Output the (X, Y) coordinate of the center of the cell containing the given text.  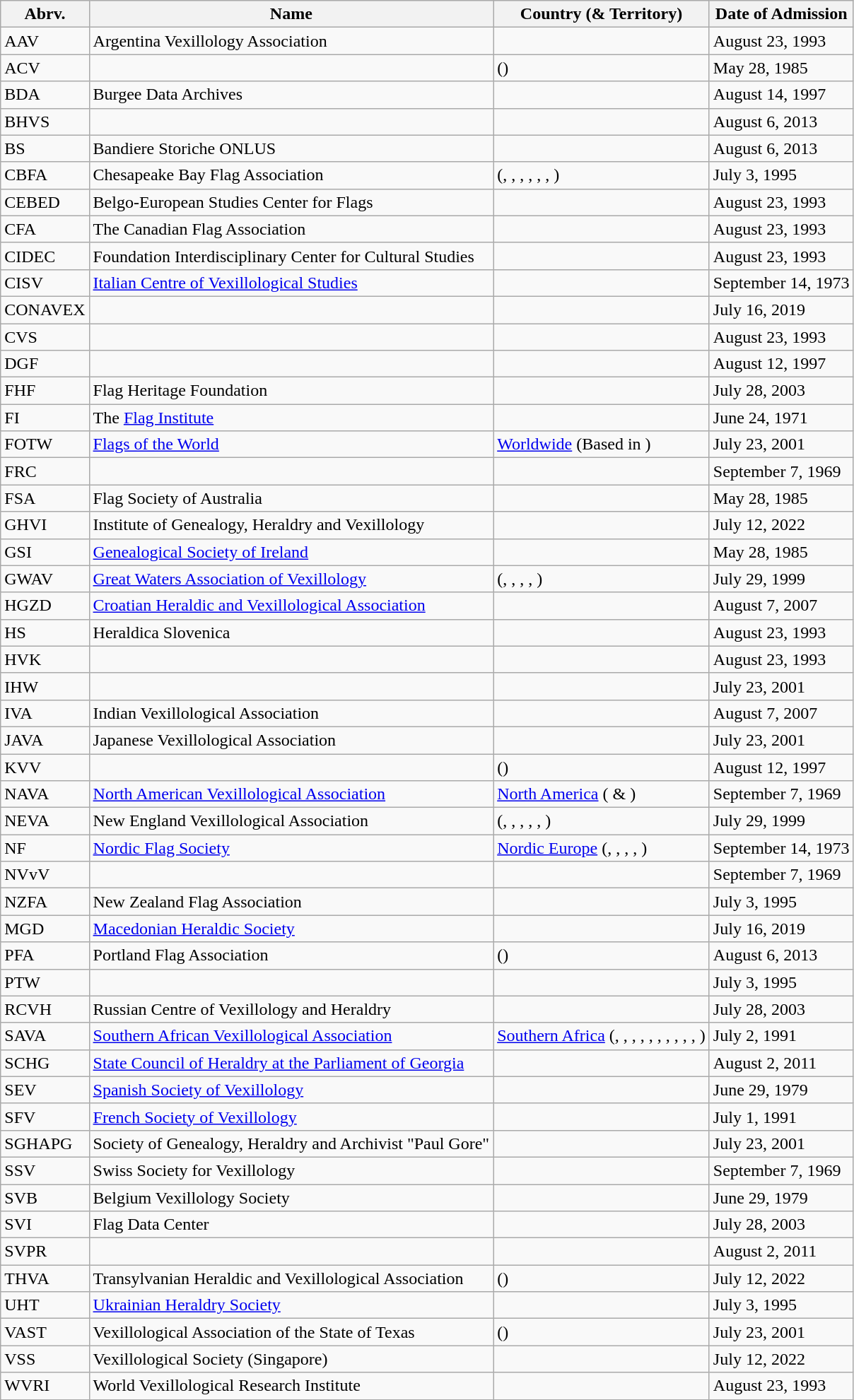
UHT (45, 1305)
Vexillological Society (Singapore) (291, 1359)
North American Vexillological Association (291, 794)
World Vexillological Research Institute (291, 1386)
VAST (45, 1332)
SVPR (45, 1252)
CIDEC (45, 256)
Country (& Territory) (602, 14)
RCVH (45, 1009)
BDA (45, 95)
WVRI (45, 1386)
CBFA (45, 175)
Nordic Europe (, , , , ) (602, 848)
HS (45, 633)
NVvV (45, 875)
NZFA (45, 902)
PTW (45, 982)
NEVA (45, 821)
CFA (45, 229)
GWAV (45, 579)
SAVA (45, 1036)
FI (45, 418)
CISV (45, 283)
MGD (45, 929)
NF (45, 848)
Vexillological Association of the State of Texas (291, 1332)
The Canadian Flag Association (291, 229)
GHVI (45, 525)
THVA (45, 1278)
Belgium Vexillology Society (291, 1198)
Name (291, 14)
July 1, 1991 (781, 1117)
Society of Genealogy, Heraldry and Archivist "Paul Gore" (291, 1143)
NAVA (45, 794)
French Society of Vexillology (291, 1117)
Genealogical Society of Ireland (291, 552)
Heraldica Slovenica (291, 633)
Burgee Data Archives (291, 95)
(, , , , , ) (602, 821)
Ukrainian Heraldry Society (291, 1305)
July 2, 1991 (781, 1036)
North America ( & ) (602, 794)
June 24, 1971 (781, 418)
Abrv. (45, 14)
FOTW (45, 445)
Argentina Vexillology Association (291, 41)
Southern Africa (, , , , , , , , , , ) (602, 1036)
Flag Data Center (291, 1225)
FSA (45, 498)
FHF (45, 391)
New Zealand Flag Association (291, 902)
HGZD (45, 606)
SGHAPG (45, 1143)
Indian Vexillological Association (291, 713)
Institute of Genealogy, Heraldry and Vexillology (291, 525)
SFV (45, 1117)
Transylvanian Heraldic and Vexillological Association (291, 1278)
IHW (45, 686)
Italian Centre of Vexillological Studies (291, 283)
KVV (45, 767)
Nordic Flag Society (291, 848)
VSS (45, 1359)
The Flag Institute (291, 418)
JAVA (45, 740)
Flags of the World (291, 445)
(, , , , , , ) (602, 175)
CEBED (45, 202)
CONAVEX (45, 310)
SCHG (45, 1063)
SVB (45, 1198)
SEV (45, 1090)
Russian Centre of Vexillology and Heraldry (291, 1009)
New England Vexillological Association (291, 821)
Croatian Heraldic and Vexillological Association (291, 606)
SVI (45, 1225)
SSV (45, 1170)
Portland Flag Association (291, 955)
DGF (45, 364)
Date of Admission (781, 14)
FRC (45, 471)
Belgo-European Studies Center for Flags (291, 202)
ACV (45, 68)
IVA (45, 713)
August 14, 1997 (781, 95)
BHVS (45, 122)
BS (45, 148)
(, , , , ) (602, 579)
HVK (45, 659)
Macedonian Heraldic Society (291, 929)
Southern African Vexillological Association (291, 1036)
Flag Society of Australia (291, 498)
State Council of Heraldry at the Parliament of Georgia (291, 1063)
Worldwide (Based in ) (602, 445)
AAV (45, 41)
Spanish Society of Vexillology (291, 1090)
GSI (45, 552)
Great Waters Association of Vexillology (291, 579)
CVS (45, 337)
Chesapeake Bay Flag Association (291, 175)
PFA (45, 955)
Flag Heritage Foundation (291, 391)
Swiss Society for Vexillology (291, 1170)
Bandiere Storiche ONLUS (291, 148)
Japanese Vexillological Association (291, 740)
Foundation Interdisciplinary Center for Cultural Studies (291, 256)
